Find where the given text appears and provide that cell's center as [X, Y] coordinate. 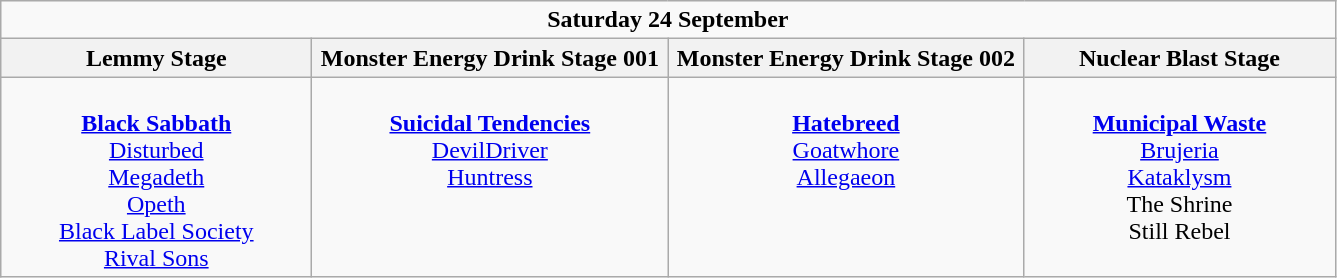
Municipal Waste Brujeria Kataklysm The Shrine Still Rebel [1180, 177]
Nuclear Blast Stage [1180, 58]
Black Sabbath Disturbed Megadeth Opeth Black Label Society Rival Sons [156, 177]
Saturday 24 September [668, 20]
Monster Energy Drink Stage 001 [490, 58]
Suicidal Tendencies DevilDriver Huntress [490, 177]
Lemmy Stage [156, 58]
Hatebreed Goatwhore Allegaeon [846, 177]
Monster Energy Drink Stage 002 [846, 58]
